From the cell containing the given text, extract its center point as (X, Y) coordinate. 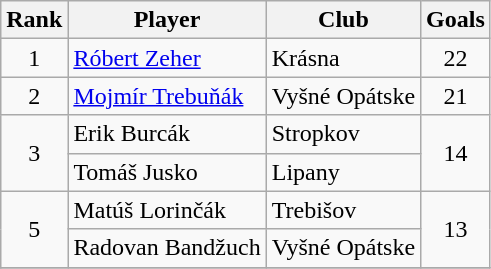
Matúš Lorinčák (167, 210)
Tomáš Jusko (167, 172)
Stropkov (343, 134)
21 (456, 96)
Club (343, 20)
Player (167, 20)
13 (456, 229)
Róbert Zeher (167, 58)
3 (34, 153)
1 (34, 58)
Trebišov (343, 210)
2 (34, 96)
Mojmír Trebuňák (167, 96)
Rank (34, 20)
Lipany (343, 172)
Radovan Bandžuch (167, 248)
14 (456, 153)
Goals (456, 20)
22 (456, 58)
5 (34, 229)
Erik Burcák (167, 134)
Krásna (343, 58)
